Detect which cell encompasses the target text, then output its (X, Y) center coordinate. 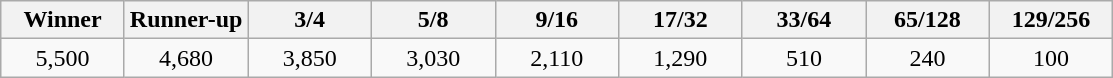
33/64 (804, 20)
5,500 (63, 58)
65/128 (928, 20)
Runner-up (186, 20)
3,030 (433, 58)
3/4 (310, 20)
3,850 (310, 58)
100 (1051, 58)
1,290 (681, 58)
Winner (63, 20)
9/16 (557, 20)
17/32 (681, 20)
4,680 (186, 58)
129/256 (1051, 20)
2,110 (557, 58)
5/8 (433, 20)
240 (928, 58)
510 (804, 58)
